For the text-containing cell, return its midpoint in [x, y] coordinate format. 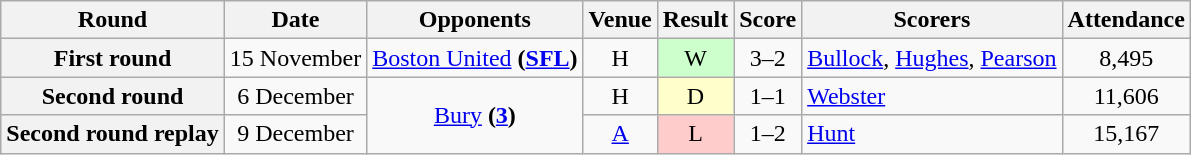
3–2 [768, 58]
Result [695, 20]
Score [768, 20]
Webster [932, 96]
Bullock, Hughes, Pearson [932, 58]
First round [113, 58]
L [695, 134]
A [620, 134]
15,167 [1126, 134]
Opponents [475, 20]
9 December [295, 134]
Hunt [932, 134]
1–1 [768, 96]
Date [295, 20]
W [695, 58]
Bury (3) [475, 115]
Second round replay [113, 134]
8,495 [1126, 58]
Venue [620, 20]
Round [113, 20]
15 November [295, 58]
D [695, 96]
6 December [295, 96]
1–2 [768, 134]
Scorers [932, 20]
11,606 [1126, 96]
Boston United (SFL) [475, 58]
Second round [113, 96]
Attendance [1126, 20]
